Determine the [X, Y] coordinate at the center of the cell enclosing the given text.  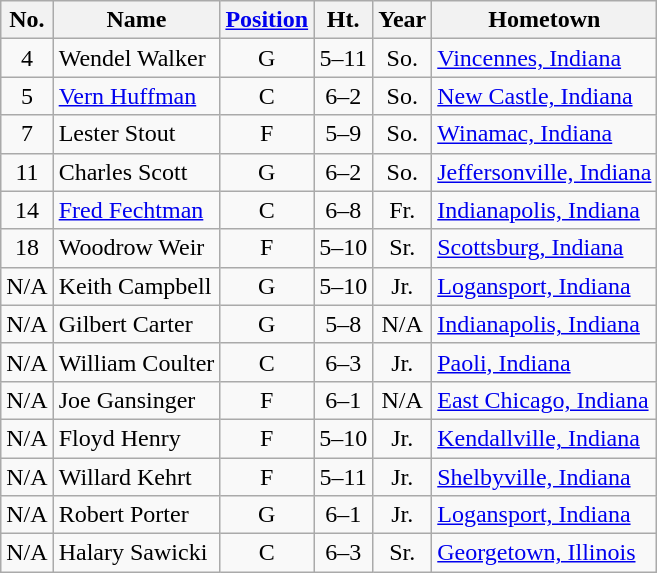
Winamac, Indiana [544, 134]
5–8 [344, 324]
Fr. [402, 210]
William Coulter [136, 362]
East Chicago, Indiana [544, 400]
Fred Fechtman [136, 210]
Position [267, 20]
11 [27, 172]
Keith Campbell [136, 286]
Vincennes, Indiana [544, 58]
Willard Kehrt [136, 477]
6–8 [344, 210]
No. [27, 20]
Jeffersonville, Indiana [544, 172]
Woodrow Weir [136, 248]
Year [402, 20]
Georgetown, Illinois [544, 553]
New Castle, Indiana [544, 96]
18 [27, 248]
Scottsburg, Indiana [544, 248]
Hometown [544, 20]
7 [27, 134]
4 [27, 58]
Robert Porter [136, 515]
Name [136, 20]
Floyd Henry [136, 438]
5 [27, 96]
Wendel Walker [136, 58]
Halary Sawicki [136, 553]
Ht. [344, 20]
Lester Stout [136, 134]
Gilbert Carter [136, 324]
14 [27, 210]
Kendallville, Indiana [544, 438]
Paoli, Indiana [544, 362]
Joe Gansinger [136, 400]
Charles Scott [136, 172]
Shelbyville, Indiana [544, 477]
5–9 [344, 134]
Vern Huffman [136, 96]
